Provide the (x, y) coordinate of the cell's center where the given text is located.  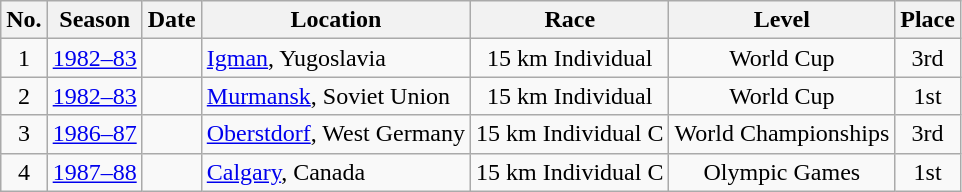
Olympic Games (782, 172)
Calgary, Canada (336, 172)
Season (94, 20)
Date (172, 20)
Oberstdorf, West Germany (336, 134)
Place (928, 20)
Igman, Yugoslavia (336, 58)
4 (24, 172)
2 (24, 96)
Race (570, 20)
3 (24, 134)
1 (24, 58)
Murmansk, Soviet Union (336, 96)
Level (782, 20)
1987–88 (94, 172)
World Championships (782, 134)
No. (24, 20)
Location (336, 20)
1986–87 (94, 134)
